Scan for the cell matching the given text and deliver its (X, Y) coordinate at center. 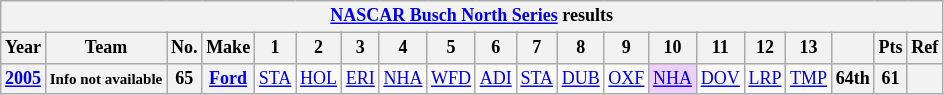
TMP (809, 78)
65 (184, 78)
2005 (24, 78)
Ref (925, 48)
1 (274, 48)
HOL (319, 78)
DUB (580, 78)
DOV (720, 78)
6 (496, 48)
9 (626, 48)
13 (809, 48)
Ford (228, 78)
ADI (496, 78)
No. (184, 48)
8 (580, 48)
5 (452, 48)
NASCAR Busch North Series results (472, 16)
7 (536, 48)
11 (720, 48)
64th (852, 78)
12 (765, 48)
Team (106, 48)
10 (673, 48)
3 (360, 48)
WFD (452, 78)
ERI (360, 78)
Make (228, 48)
4 (403, 48)
Pts (890, 48)
OXF (626, 78)
LRP (765, 78)
Year (24, 48)
2 (319, 48)
Info not available (106, 78)
61 (890, 78)
